Return the [X, Y] coordinate for the center point of the cell that contains the specified text.  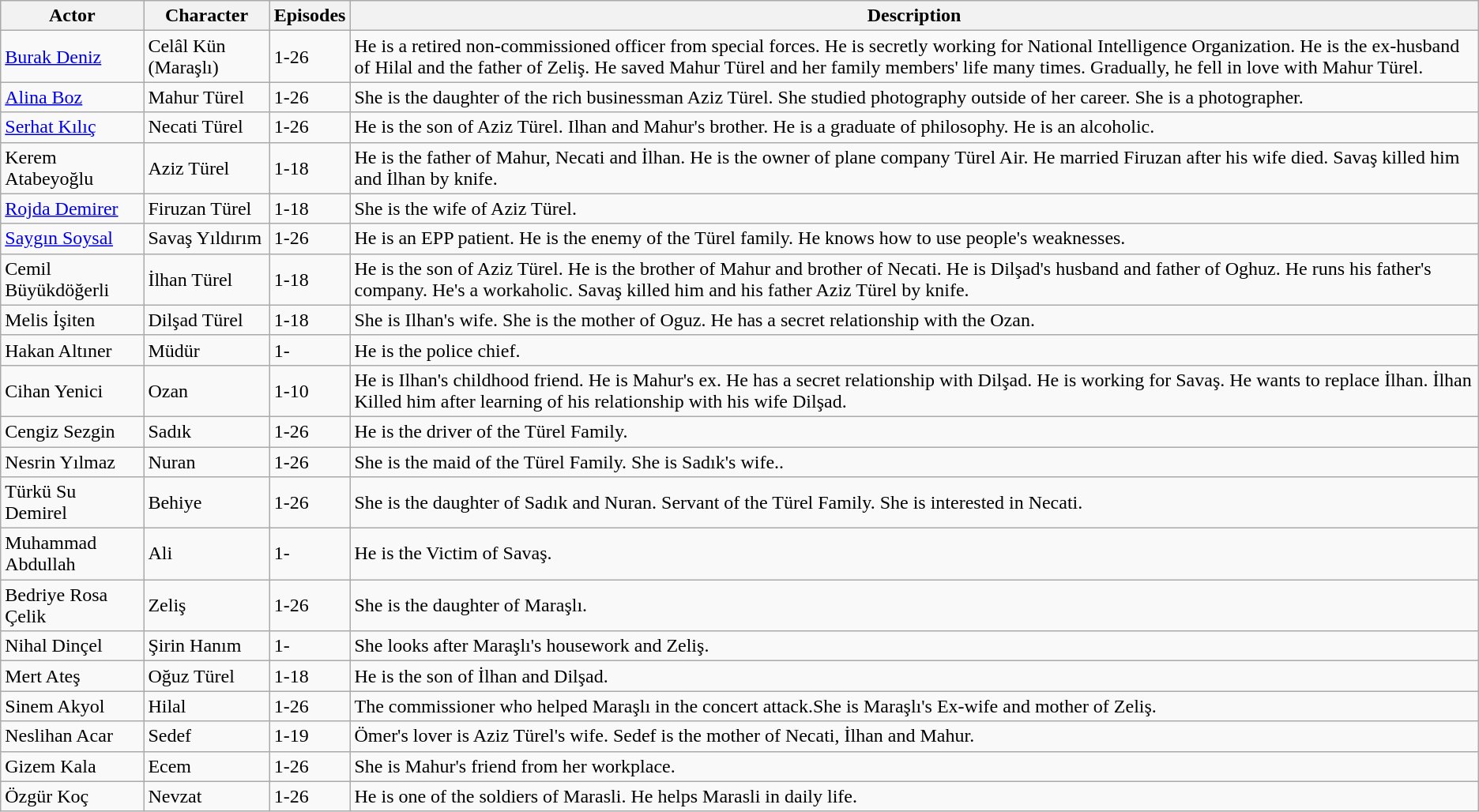
Nihal Dinçel [73, 646]
He is the Victim of Savaş. [914, 554]
Firuzan Türel [207, 209]
Melis İşiten [73, 320]
Actor [73, 16]
He is one of the soldiers of Marasli. He helps Marasli in daily life. [914, 796]
Cengiz Sezgin [73, 431]
She is the daughter of the rich businessman Aziz Türel. She studied photography outside of her career. She is a photographer. [914, 97]
Celâl Kün (Maraşlı) [207, 57]
Ömer's lover is Aziz Türel's wife. Sedef is the mother of Necati, İlhan and Mahur. [914, 736]
Mahur Türel [207, 97]
He is an EPP patient. He is the enemy of the Türel family. He knows how to use people's weaknesses. [914, 239]
1-10 [310, 390]
Türkü Su Demirel [73, 502]
He is the son of Aziz Türel. Ilhan and Mahur's brother. He is a graduate of philosophy. He is an alcoholic. [914, 127]
She is the daughter of Maraşlı. [914, 605]
Necati Türel [207, 127]
The commissioner who helped Maraşlı in the concert attack.She is Maraşlı's Ex-wife and mother of Zeliş. [914, 706]
Cemil Büyükdöğerli [73, 280]
Serhat Kılıç [73, 127]
Nuran [207, 462]
She is Ilhan's wife. She is the mother of Oguz. He has a secret relationship with the Ozan. [914, 320]
Aziz Türel [207, 167]
Description [914, 16]
Hilal [207, 706]
Hakan Altıner [73, 350]
Oğuz Türel [207, 676]
Ecem [207, 766]
Şirin Hanım [207, 646]
Bedriye Rosa Çelik [73, 605]
She is the daughter of Sadık and Nuran. Servant of the Türel Family. She is interested in Necati. [914, 502]
Müdür [207, 350]
Neslihan Acar [73, 736]
Cihan Yenici [73, 390]
She is the wife of Aziz Türel. [914, 209]
Mert Ateş [73, 676]
He is the police chief. [914, 350]
Özgür Koç [73, 796]
She is Mahur's friend from her workplace. [914, 766]
Muhammad Abdullah [73, 554]
Kerem Atabeyoğlu [73, 167]
She looks after Maraşlı's housework and Zeliş. [914, 646]
Sadık [207, 431]
Behiye [207, 502]
İlhan Türel [207, 280]
He is the driver of the Türel Family. [914, 431]
Sinem Akyol [73, 706]
1-19 [310, 736]
Savaş Yıldırım [207, 239]
Nesrin Yılmaz [73, 462]
Episodes [310, 16]
Ozan [207, 390]
Character [207, 16]
Saygın Soysal [73, 239]
Sedef [207, 736]
Ali [207, 554]
Dilşad Türel [207, 320]
Rojda Demirer [73, 209]
Alina Boz [73, 97]
Nevzat [207, 796]
Burak Deniz [73, 57]
Gizem Kala [73, 766]
He is the son of İlhan and Dilşad. [914, 676]
Zeliş [207, 605]
She is the maid of the Türel Family. She is Sadık's wife.. [914, 462]
